Return [x, y] of the center of cell containing provided text 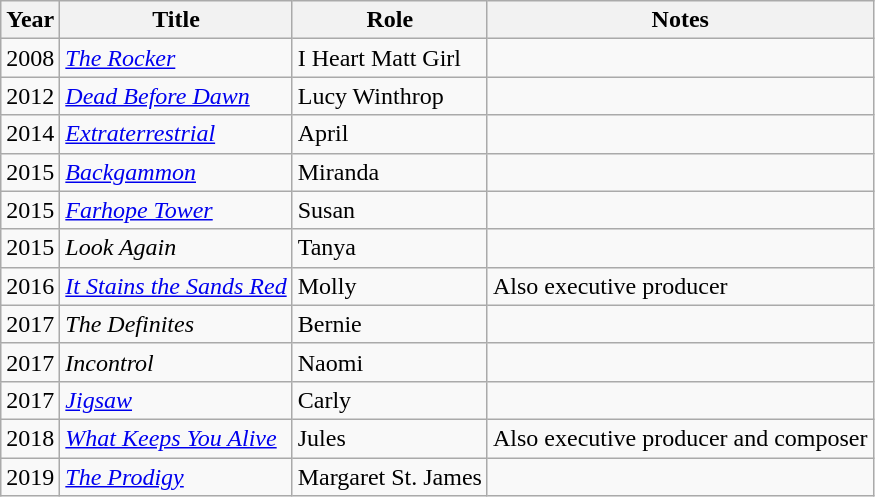
The Prodigy [176, 477]
Margaret St. James [390, 477]
Look Again [176, 248]
Dead Before Dawn [176, 96]
It Stains the Sands Red [176, 286]
2014 [30, 134]
Title [176, 20]
Incontrol [176, 362]
2008 [30, 58]
2018 [30, 438]
The Definites [176, 324]
Notes [680, 20]
The Rocker [176, 58]
Lucy Winthrop [390, 96]
What Keeps You Alive [176, 438]
Role [390, 20]
Also executive producer [680, 286]
Tanya [390, 248]
April [390, 134]
Miranda [390, 172]
Backgammon [176, 172]
2016 [30, 286]
Naomi [390, 362]
Year [30, 20]
Molly [390, 286]
Farhope Tower [176, 210]
Also executive producer and composer [680, 438]
2012 [30, 96]
2019 [30, 477]
Bernie [390, 324]
I Heart Matt Girl [390, 58]
Jigsaw [176, 400]
Susan [390, 210]
Jules [390, 438]
Carly [390, 400]
Extraterrestrial [176, 134]
